Pinpoint the cell where the given text exists, returning its [X, Y] midpoint coordinate. 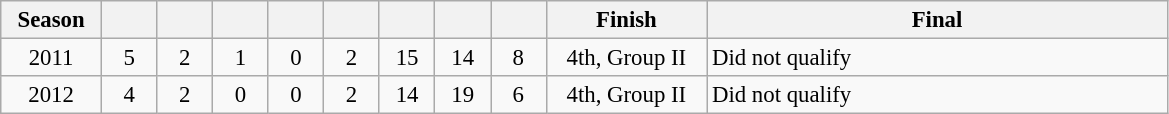
6 [518, 95]
Finish [626, 20]
5 [129, 58]
4 [129, 95]
1 [241, 58]
2011 [52, 58]
Final [938, 20]
15 [407, 58]
8 [518, 58]
Season [52, 20]
2012 [52, 95]
19 [463, 95]
